Extract the (X, Y) coordinate from the center of the cell holding the provided text.  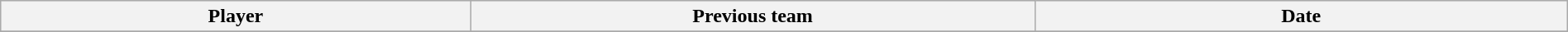
Date (1301, 16)
Player (236, 16)
Previous team (753, 16)
